Pinpoint the cell where the given text exists, returning its (X, Y) midpoint coordinate. 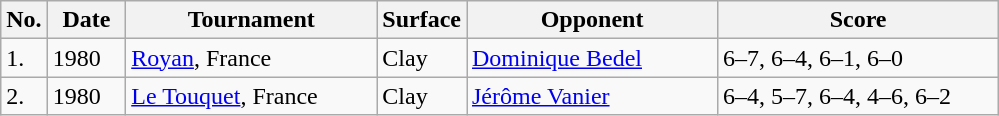
2. (24, 96)
Jérôme Vanier (592, 96)
No. (24, 20)
Le Touquet, France (252, 96)
Date (86, 20)
6–4, 5–7, 6–4, 4–6, 6–2 (858, 96)
1. (24, 58)
Opponent (592, 20)
Royan, France (252, 58)
Surface (422, 20)
Dominique Bedel (592, 58)
Score (858, 20)
6–7, 6–4, 6–1, 6–0 (858, 58)
Tournament (252, 20)
